Extract the (x, y) coordinate from the center of the cell holding the provided text.  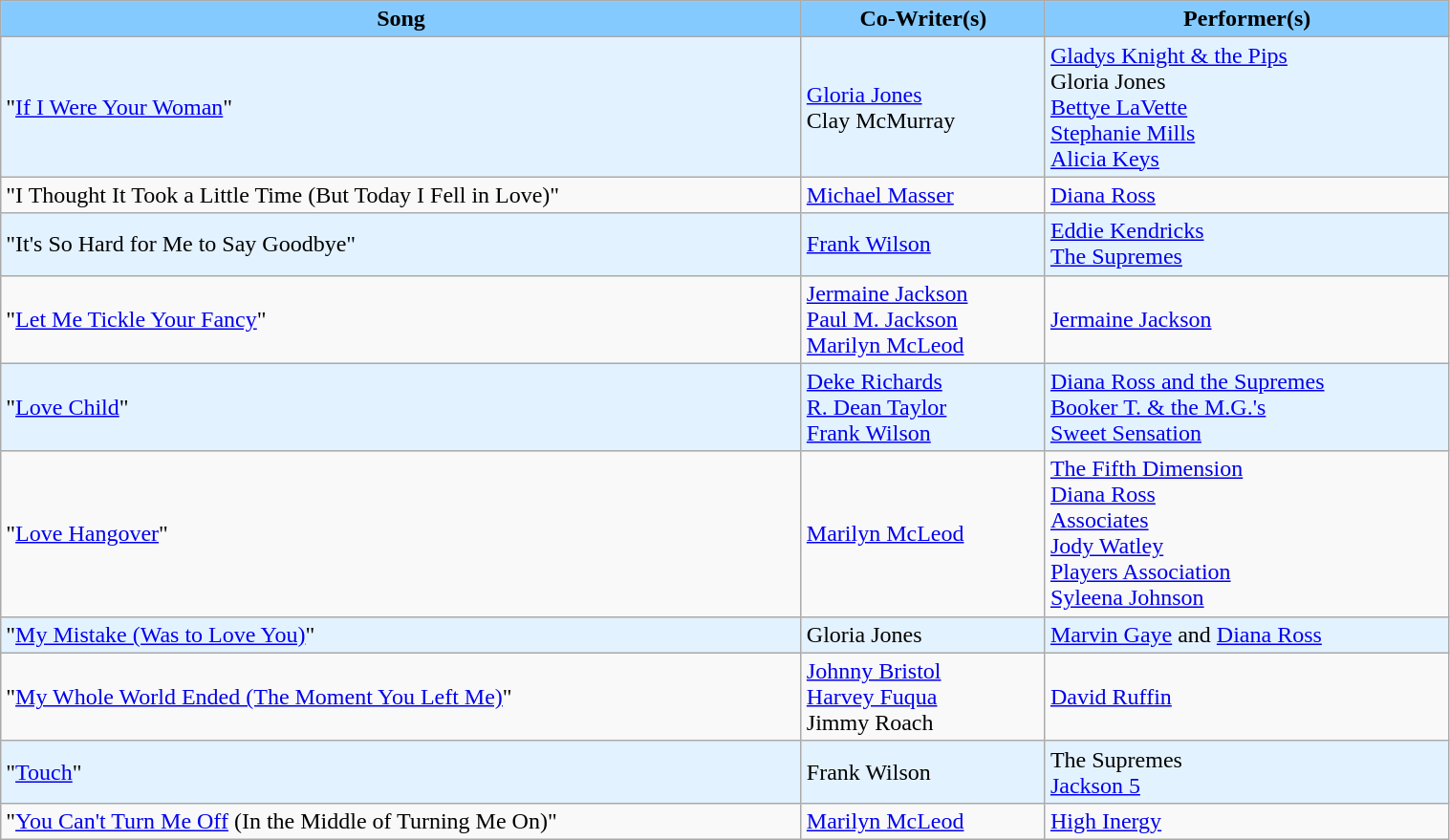
Michael Masser (923, 195)
Gloria JonesClay McMurray (923, 107)
Eddie KendricksThe Supremes (1246, 245)
David Ruffin (1246, 697)
"I Thought It Took a Little Time (But Today I Fell in Love)" (401, 195)
Co-Writer(s) (923, 19)
The SupremesJackson 5 (1246, 772)
Diana Ross and the SupremesBooker T. & the M.G.'sSweet Sensation (1246, 407)
High Inergy (1246, 821)
"Love Hangover" (401, 533)
Marvin Gaye and Diana Ross (1246, 635)
"My Mistake (Was to Love You)" (401, 635)
The Fifth DimensionDiana RossAssociatesJody WatleyPlayers AssociationSyleena Johnson (1246, 533)
Jermaine JacksonPaul M. JacksonMarilyn McLeod (923, 319)
Song (401, 19)
"Let Me Tickle Your Fancy" (401, 319)
"My Whole World Ended (The Moment You Left Me)" (401, 697)
Johnny BristolHarvey FuquaJimmy Roach (923, 697)
Gladys Knight & the PipsGloria JonesBettye LaVetteStephanie MillsAlicia Keys (1246, 107)
Performer(s) (1246, 19)
"If I Were Your Woman" (401, 107)
"It's So Hard for Me to Say Goodbye" (401, 245)
Deke RichardsR. Dean TaylorFrank Wilson (923, 407)
Gloria Jones (923, 635)
"You Can't Turn Me Off (In the Middle of Turning Me On)" (401, 821)
Jermaine Jackson (1246, 319)
"Love Child" (401, 407)
"Touch" (401, 772)
Diana Ross (1246, 195)
